Provide the (X, Y) coordinate of the cell's center where the given text is located.  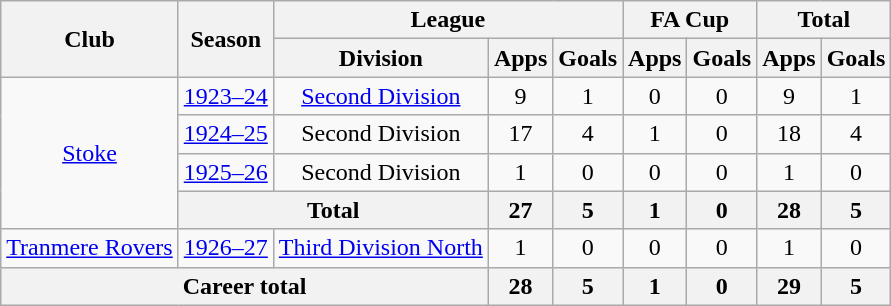
Tranmere Rovers (90, 248)
Stoke (90, 153)
Season (226, 39)
1926–27 (226, 248)
1924–25 (226, 134)
Career total (245, 286)
Division (380, 58)
29 (789, 286)
1925–26 (226, 172)
18 (789, 134)
FA Cup (690, 20)
1923–24 (226, 96)
League (448, 20)
Third Division North (380, 248)
Club (90, 39)
27 (520, 210)
17 (520, 134)
